Find where the given text appears and provide that cell's center as [x, y] coordinate. 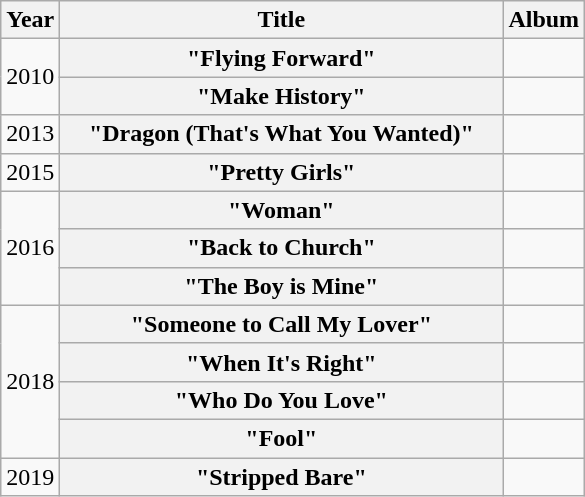
"Dragon (That's What You Wanted)" [282, 134]
"Pretty Girls" [282, 172]
"The Boy is Mine" [282, 286]
2019 [30, 477]
"Woman" [282, 210]
"Make History" [282, 96]
"Someone to Call My Lover" [282, 324]
"Back to Church" [282, 248]
2018 [30, 381]
2016 [30, 248]
"Flying Forward" [282, 58]
2013 [30, 134]
2015 [30, 172]
"Stripped Bare" [282, 477]
"When It's Right" [282, 362]
2010 [30, 77]
Album [544, 20]
"Fool" [282, 438]
Year [30, 20]
"Who Do You Love" [282, 400]
Title [282, 20]
